Search for the cell housing the specified text and yield its [X, Y] center coordinate. 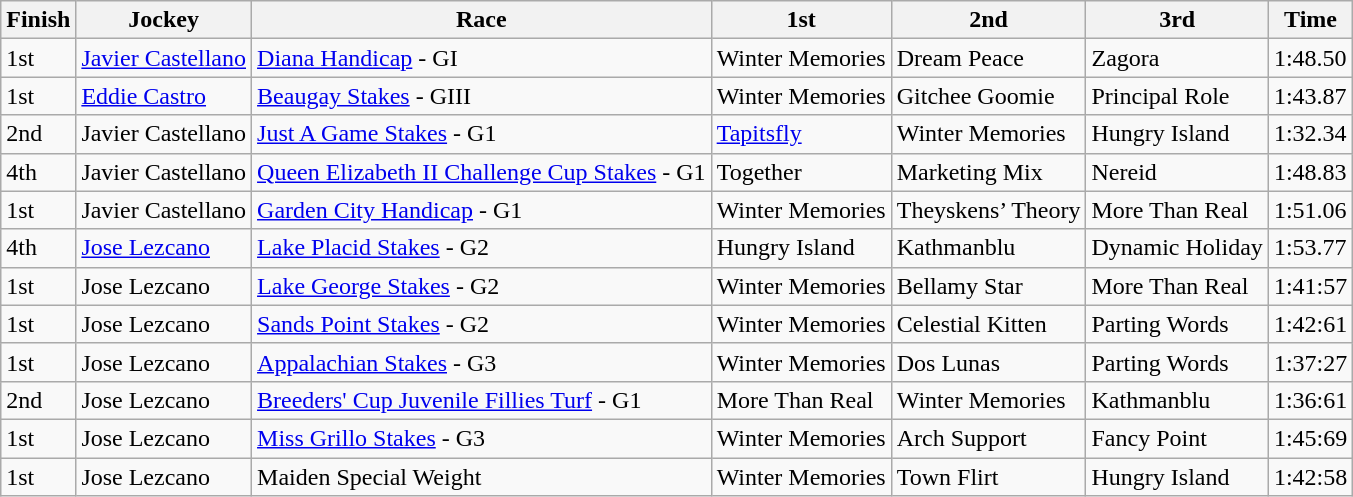
Jockey [164, 20]
Race [482, 20]
Miss Grillo Stakes - G3 [482, 438]
1:37:27 [1310, 362]
3rd [1177, 20]
Beaugay Stakes - GIII [482, 96]
Gitchee Goomie [988, 96]
Theyskens’ Theory [988, 210]
Just A Game Stakes - G1 [482, 134]
1:42:58 [1310, 477]
Maiden Special Weight [482, 477]
1:48.50 [1310, 58]
1:45:69 [1310, 438]
Dynamic Holiday [1177, 248]
Zagora [1177, 58]
Tapitsfly [801, 134]
1:32.34 [1310, 134]
Fancy Point [1177, 438]
1:42:61 [1310, 324]
Diana Handicap - GI [482, 58]
Dos Lunas [988, 362]
Arch Support [988, 438]
Nereid [1177, 172]
Together [801, 172]
Eddie Castro [164, 96]
Time [1310, 20]
Queen Elizabeth II Challenge Cup Stakes - G1 [482, 172]
Principal Role [1177, 96]
1:53.77 [1310, 248]
1:51.06 [1310, 210]
Breeders' Cup Juvenile Fillies Turf - G1 [482, 400]
Dream Peace [988, 58]
Bellamy Star [988, 286]
Town Flirt [988, 477]
Finish [38, 20]
1:43.87 [1310, 96]
Garden City Handicap - G1 [482, 210]
Lake George Stakes - G2 [482, 286]
Appalachian Stakes - G3 [482, 362]
Lake Placid Stakes - G2 [482, 248]
Marketing Mix [988, 172]
Celestial Kitten [988, 324]
Sands Point Stakes - G2 [482, 324]
1:48.83 [1310, 172]
1:36:61 [1310, 400]
1:41:57 [1310, 286]
